Find where the given text appears and provide that cell's center as (x, y) coordinate. 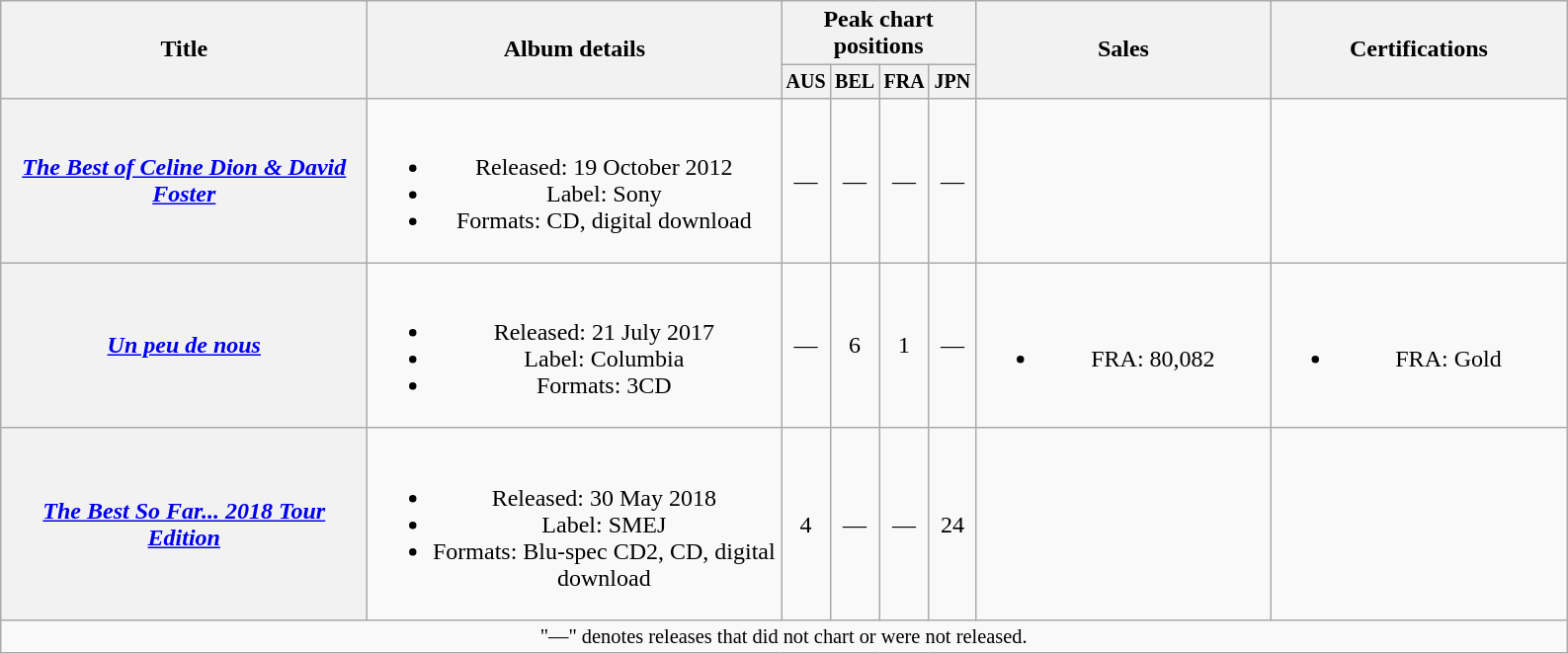
6 (854, 346)
AUS (806, 81)
Un peu de nous (184, 346)
Peak chart positions (878, 34)
Released: 30 May 2018Label: SMEJFormats: Blu-spec CD2, CD, digital download (575, 524)
24 (952, 524)
FRA (905, 81)
The Best So Far... 2018 Tour Edition (184, 524)
The Best of Celine Dion & David Foster (184, 180)
FRA: 80,082 (1122, 346)
Title (184, 49)
4 (806, 524)
Released: 21 July 2017Label: ColumbiaFormats: 3CD (575, 346)
Album details (575, 49)
Certifications (1419, 49)
FRA: Gold (1419, 346)
JPN (952, 81)
Released: 19 October 2012Label: SonyFormats: CD, digital download (575, 180)
1 (905, 346)
BEL (854, 81)
Sales (1122, 49)
"—" denotes releases that did not chart or were not released. (784, 636)
